For the text-containing cell, return its midpoint in [X, Y] coordinate format. 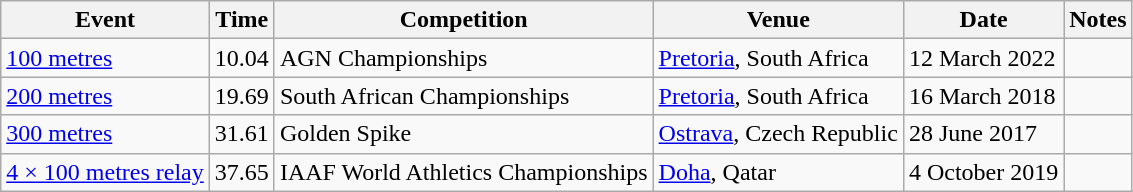
Golden Spike [464, 134]
37.65 [242, 172]
Ostrava, Czech Republic [778, 134]
Doha, Qatar [778, 172]
4 × 100 metres relay [106, 172]
Event [106, 20]
South African Championships [464, 96]
IAAF World Athletics Championships [464, 172]
Venue [778, 20]
300 metres [106, 134]
28 June 2017 [983, 134]
16 March 2018 [983, 96]
AGN Championships [464, 58]
12 March 2022 [983, 58]
Notes [1098, 20]
200 metres [106, 96]
10.04 [242, 58]
Date [983, 20]
4 October 2019 [983, 172]
100 metres [106, 58]
19.69 [242, 96]
Time [242, 20]
Competition [464, 20]
31.61 [242, 134]
